Output the (x, y) coordinate of the center of the cell containing the given text.  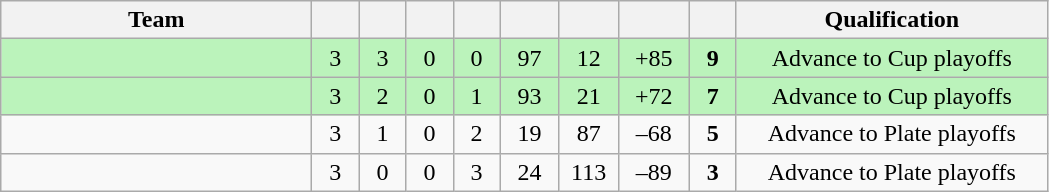
97 (530, 58)
Qualification (892, 20)
87 (588, 134)
24 (530, 172)
19 (530, 134)
93 (530, 96)
–89 (654, 172)
+85 (654, 58)
–68 (654, 134)
+72 (654, 96)
7 (712, 96)
5 (712, 134)
Team (156, 20)
21 (588, 96)
113 (588, 172)
12 (588, 58)
9 (712, 58)
